Extract the [x, y] coordinate from the center of the cell holding the provided text.  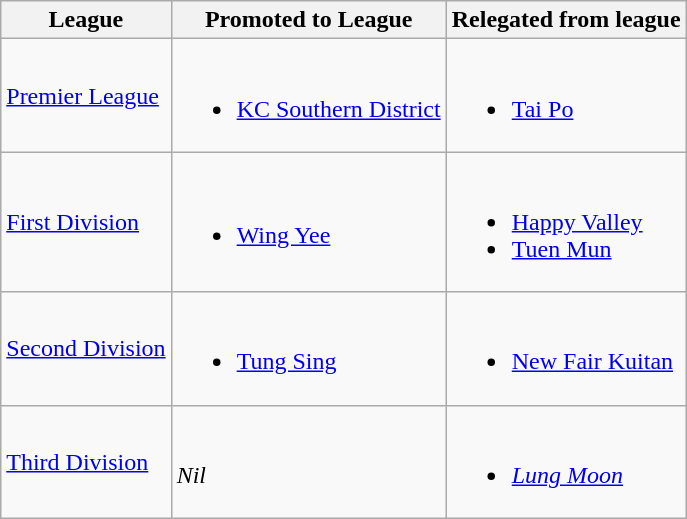
KC Southern District [308, 96]
Promoted to League [308, 20]
New Fair Kuitan [566, 348]
Lung Moon [566, 462]
League [86, 20]
Happy ValleyTuen Mun [566, 222]
First Division [86, 222]
Relegated from league [566, 20]
Third Division [86, 462]
Second Division [86, 348]
Wing Yee [308, 222]
Tung Sing [308, 348]
Premier League [86, 96]
Nil [308, 462]
Tai Po [566, 96]
